Provide the (X, Y) coordinate of the cell's center where the given text is located.  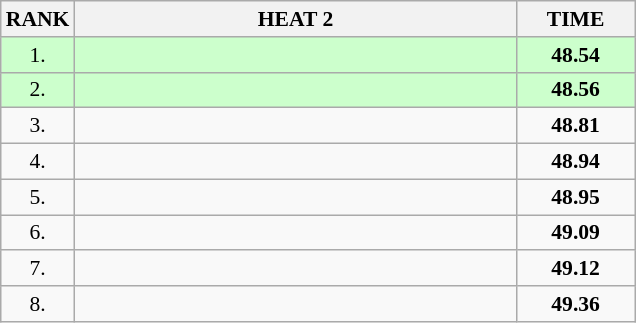
4. (38, 162)
3. (38, 126)
5. (38, 197)
TIME (576, 19)
48.56 (576, 90)
RANK (38, 19)
8. (38, 304)
49.09 (576, 233)
49.36 (576, 304)
HEAT 2 (295, 19)
7. (38, 269)
48.81 (576, 126)
48.94 (576, 162)
49.12 (576, 269)
2. (38, 90)
1. (38, 55)
48.54 (576, 55)
48.95 (576, 197)
6. (38, 233)
